Capture the cell that displays the provided text and extract its (x, y) central coordinate. 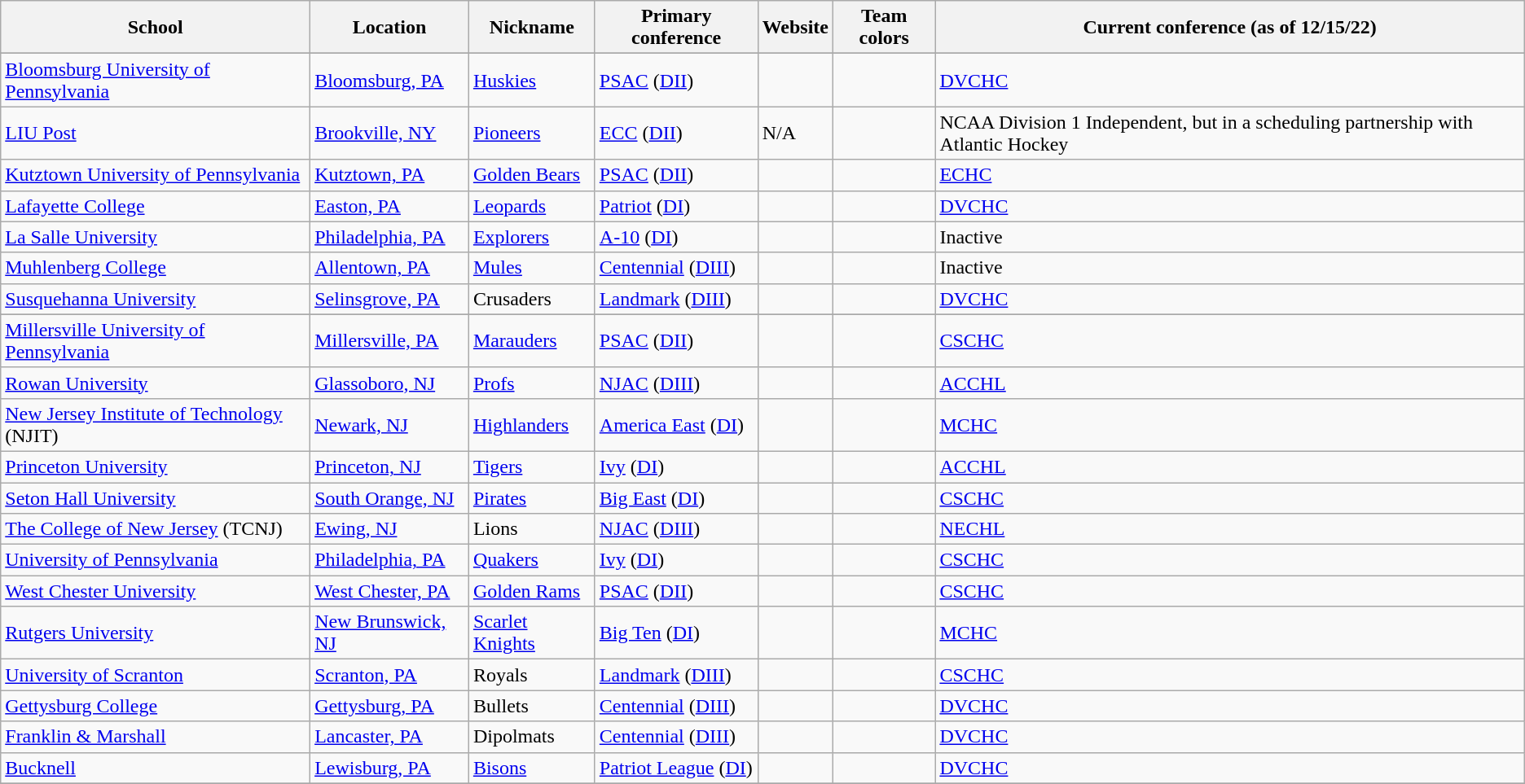
Allentown, PA (389, 268)
LIU Post (156, 134)
Royals (531, 675)
ECHC (1230, 175)
Marauders (531, 340)
Selinsgrove, PA (389, 299)
School (156, 28)
Website (795, 28)
The College of New Jersey (TCNJ) (156, 529)
Rowan University (156, 383)
Patriot (DI) (676, 206)
Glassoboro, NJ (389, 383)
University of Scranton (156, 675)
Newark, NJ (389, 425)
South Orange, NJ (389, 497)
Quakers (531, 560)
America East (DI) (676, 425)
Patriot League (DI) (676, 768)
Millersville University of Pennsylvania (156, 340)
Gettysburg College (156, 706)
Rutgers University (156, 633)
Pirates (531, 497)
Lafayette College (156, 206)
New Brunswick, NJ (389, 633)
Scarlet Knights (531, 633)
NCAA Division 1 Independent, but in a scheduling partnership with Atlantic Hockey (1230, 134)
Tigers (531, 466)
NECHL (1230, 529)
Big Ten (DI) (676, 633)
Nickname (531, 28)
Ewing, NJ (389, 529)
New Jersey Institute of Technology (NJIT) (156, 425)
Lions (531, 529)
Easton, PA (389, 206)
Profs (531, 383)
Primary conference (676, 28)
Golden Rams (531, 591)
Crusaders (531, 299)
West Chester University (156, 591)
Golden Bears (531, 175)
Princeton University (156, 466)
Millersville, PA (389, 340)
Bucknell (156, 768)
Brookville, NY (389, 134)
Bloomsburg University of Pennsylvania (156, 80)
Muhlenberg College (156, 268)
Bloomsburg, PA (389, 80)
Bullets (531, 706)
Scranton, PA (389, 675)
Explorers (531, 237)
Big East (DI) (676, 497)
Kutztown University of Pennsylvania (156, 175)
Location (389, 28)
N/A (795, 134)
Susquehanna University (156, 299)
La Salle University (156, 237)
Lancaster, PA (389, 737)
Team colors (885, 28)
Seton Hall University (156, 497)
ECC (DII) (676, 134)
Current conference (as of 12/15/22) (1230, 28)
Princeton, NJ (389, 466)
Gettysburg, PA (389, 706)
Pioneers (531, 134)
University of Pennsylvania (156, 560)
Kutztown, PA (389, 175)
Leopards (531, 206)
Highlanders (531, 425)
Huskies (531, 80)
Mules (531, 268)
A-10 (DI) (676, 237)
Dipolmats (531, 737)
Bisons (531, 768)
Lewisburg, PA (389, 768)
Franklin & Marshall (156, 737)
West Chester, PA (389, 591)
